Capture the cell that displays the provided text and extract its [x, y] central coordinate. 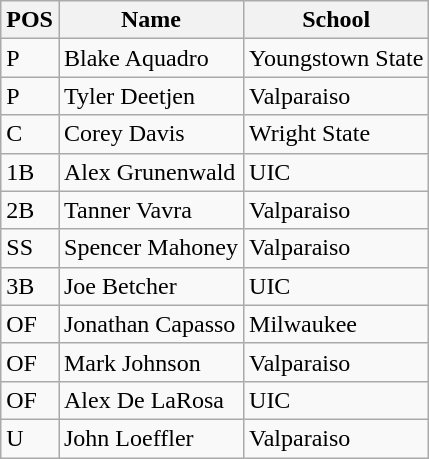
Tyler Deetjen [150, 96]
School [336, 20]
Tanner Vavra [150, 210]
Jonathan Capasso [150, 324]
Youngstown State [336, 58]
Alex De LaRosa [150, 400]
SS [30, 248]
John Loeffler [150, 438]
Milwaukee [336, 324]
2B [30, 210]
3B [30, 286]
Alex Grunenwald [150, 172]
Spencer Mahoney [150, 248]
Name [150, 20]
C [30, 134]
Corey Davis [150, 134]
Wright State [336, 134]
Blake Aquadro [150, 58]
Joe Betcher [150, 286]
U [30, 438]
1B [30, 172]
POS [30, 20]
Mark Johnson [150, 362]
